Return the (X, Y) coordinate for the center point of the cell that contains the specified text.  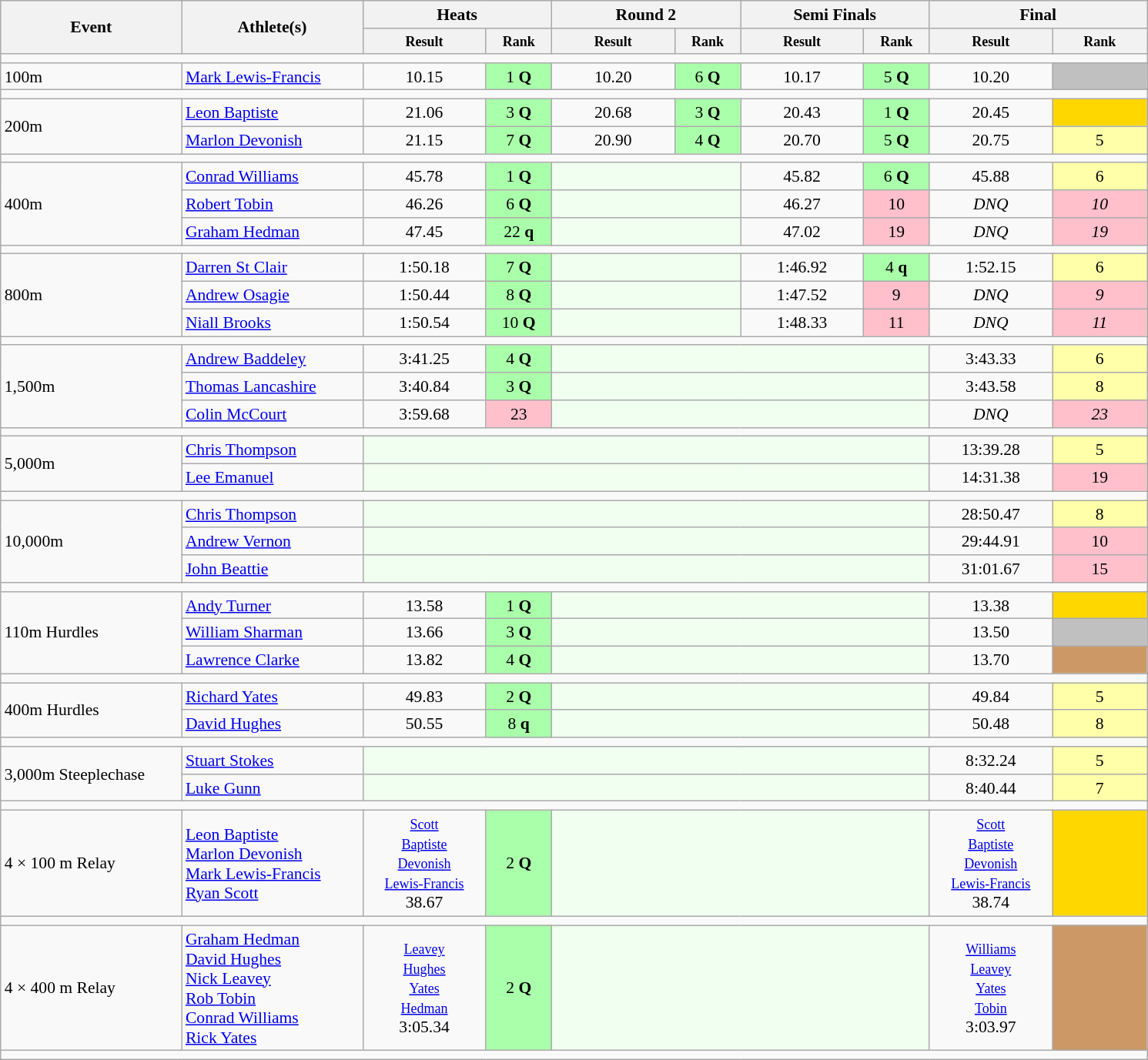
200m (91, 126)
Semi Finals (835, 15)
Athlete(s) (273, 28)
Darren St Clair (273, 268)
Round 2 (645, 15)
50.55 (424, 724)
1,500m (91, 386)
1:47.52 (802, 296)
Colin McCourt (273, 414)
LeaveyHughesYatesHedman3:05.34 (424, 988)
29:44.91 (991, 542)
400m (91, 205)
45.78 (424, 177)
Robert Tobin (273, 204)
13.38 (991, 606)
Final (1038, 15)
8:32.24 (991, 761)
46.27 (802, 204)
31:01.67 (991, 569)
20.90 (613, 140)
49.83 (424, 697)
13.66 (424, 633)
Andrew Vernon (273, 542)
14:31.38 (991, 478)
15 (1099, 569)
1:48.33 (802, 323)
100m (91, 77)
Richard Yates (273, 697)
ScottBaptisteDevonishLewis-Francis38.67 (424, 864)
13.50 (991, 633)
Heats (457, 15)
49.84 (991, 697)
Mark Lewis-Francis (273, 77)
Andrew Baddeley (273, 359)
10.17 (802, 77)
1:52.15 (991, 268)
47.45 (424, 232)
20.70 (802, 140)
20.68 (613, 113)
Leon Baptiste (273, 113)
7 (1099, 788)
David Hughes (273, 724)
Stuart Stokes (273, 761)
5,000m (91, 463)
8 q (519, 724)
Niall Brooks (273, 323)
13.58 (424, 606)
20.75 (991, 140)
13:39.28 (991, 450)
1:50.44 (424, 296)
Thomas Lancashire (273, 386)
Marlon Devonish (273, 140)
13.70 (991, 660)
William Sharman (273, 633)
20.43 (802, 113)
45.82 (802, 177)
13.82 (424, 660)
10 Q (519, 323)
8 Q (519, 296)
4 × 100 m Relay (91, 864)
WilliamsLeaveyYatesTobin3:03.97 (991, 988)
21.06 (424, 113)
1:50.54 (424, 323)
8:40.44 (991, 788)
Graham HedmanDavid HughesNick LeaveyRob TobinConrad WilliamsRick Yates (273, 988)
Andy Turner (273, 606)
Leon BaptisteMarlon DevonishMark Lewis-FrancisRyan Scott (273, 864)
4 q (896, 268)
10,000m (91, 542)
3:59.68 (424, 414)
Andrew Osagie (273, 296)
4 × 400 m Relay (91, 988)
110m Hurdles (91, 633)
Conrad Williams (273, 177)
1:46.92 (802, 268)
21.15 (424, 140)
Lee Emanuel (273, 478)
3:43.33 (991, 359)
3:40.84 (424, 386)
Luke Gunn (273, 788)
ScottBaptisteDevonishLewis-Francis38.74 (991, 864)
20.45 (991, 113)
3,000m Steeplechase (91, 774)
Event (91, 28)
3:43.58 (991, 386)
46.26 (424, 204)
Graham Hedman (273, 232)
50.48 (991, 724)
3:41.25 (424, 359)
800m (91, 296)
47.02 (802, 232)
28:50.47 (991, 514)
1:50.18 (424, 268)
John Beattie (273, 569)
Lawrence Clarke (273, 660)
400m Hurdles (91, 710)
45.88 (991, 177)
22 q (519, 232)
10.15 (424, 77)
